Search for the cell housing the specified text and yield its [X, Y] center coordinate. 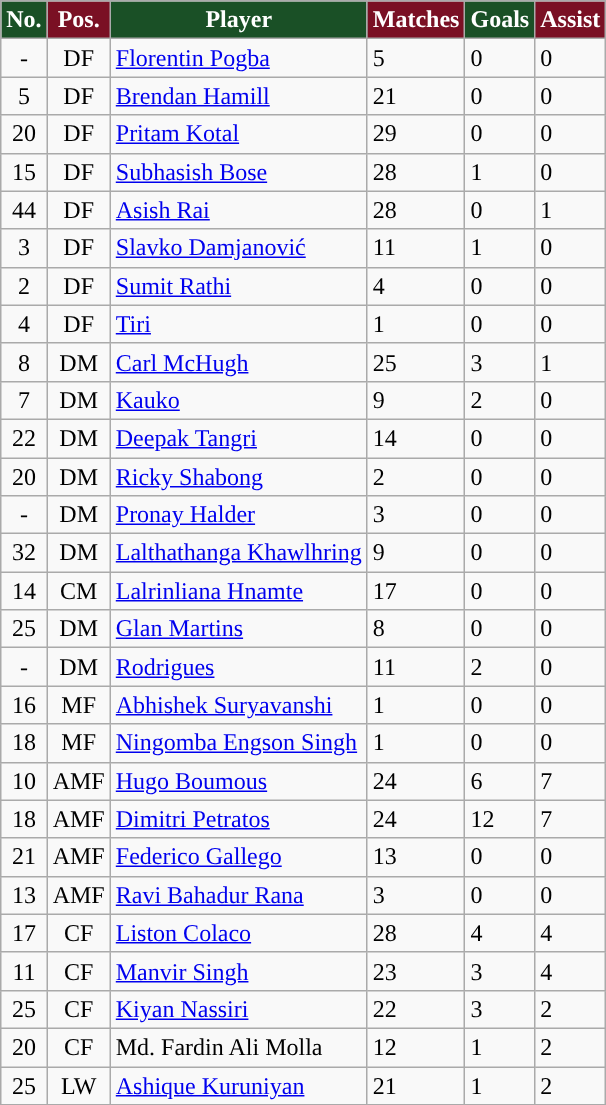
Ningomba Engson Singh [238, 743]
Kauko [238, 400]
Matches [416, 20]
Player [238, 20]
Brendan Hamill [238, 96]
Pos. [78, 20]
LW [78, 1085]
Hugo Boumous [238, 781]
Slavko Damjanović [238, 248]
Carl McHugh [238, 362]
Glan Martins [238, 629]
No. [24, 20]
6 [500, 781]
Ricky Shabong [238, 477]
Md. Fardin Ali Molla [238, 1047]
Liston Colaco [238, 933]
29 [416, 134]
Deepak Tangri [238, 438]
Ashique Kuruniyan [238, 1085]
CM [78, 591]
Abhishek Suryavanshi [238, 705]
Florentin Pogba [238, 58]
Assist [570, 20]
15 [24, 172]
Manvir Singh [238, 971]
Tiri [238, 324]
44 [24, 210]
Kiyan Nassiri [238, 1009]
32 [24, 553]
Lalthathanga Khawlhring [238, 553]
Rodrigues [238, 667]
Subhasish Bose [238, 172]
Federico Gallego [238, 857]
Dimitri Petratos [238, 819]
Goals [500, 20]
23 [416, 971]
Pritam Kotal [238, 134]
Asish Rai [238, 210]
16 [24, 705]
Pronay Halder [238, 515]
Ravi Bahadur Rana [238, 895]
10 [24, 781]
Sumit Rathi [238, 286]
Lalrinliana Hnamte [238, 591]
